Provide the (x, y) coordinate of the cell's center where the given text is located.  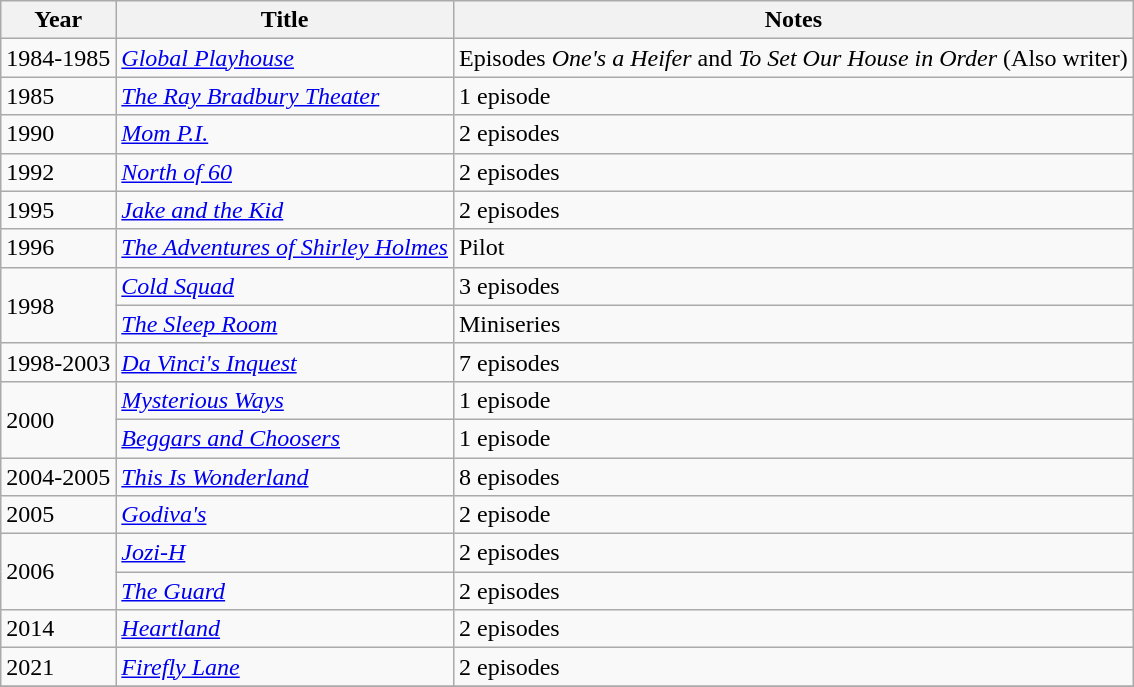
8 episodes (793, 477)
2021 (58, 667)
Heartland (285, 629)
Mom P.I. (285, 134)
Mysterious Ways (285, 400)
Pilot (793, 248)
Global Playhouse (285, 58)
Da Vinci's Inquest (285, 362)
The Adventures of Shirley Holmes (285, 248)
2000 (58, 419)
Beggars and Choosers (285, 438)
The Guard (285, 591)
Jake and the Kid (285, 210)
Episodes One's a Heifer and To Set Our House in Order (Also writer) (793, 58)
This Is Wonderland (285, 477)
2004-2005 (58, 477)
Year (58, 20)
2 episode (793, 515)
Cold Squad (285, 286)
1984-1985 (58, 58)
Jozi-H (285, 553)
3 episodes (793, 286)
1995 (58, 210)
1998 (58, 305)
1992 (58, 172)
The Sleep Room (285, 324)
Miniseries (793, 324)
7 episodes (793, 362)
1996 (58, 248)
The Ray Bradbury Theater (285, 96)
1985 (58, 96)
2006 (58, 572)
1998-2003 (58, 362)
2014 (58, 629)
Notes (793, 20)
Title (285, 20)
Firefly Lane (285, 667)
2005 (58, 515)
1990 (58, 134)
North of 60 (285, 172)
Godiva's (285, 515)
